Search for the cell housing the specified text and yield its [X, Y] center coordinate. 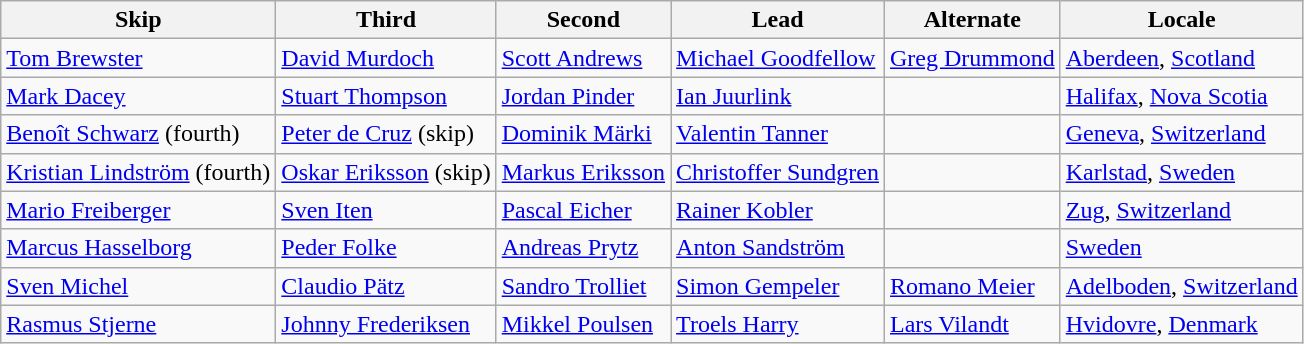
Rainer Kobler [778, 210]
Alternate [973, 20]
Pascal Eicher [583, 210]
Second [583, 20]
Tom Brewster [138, 58]
Hvidovre, Denmark [1182, 324]
Lead [778, 20]
Dominik Märki [583, 134]
Ian Juurlink [778, 96]
Benoît Schwarz (fourth) [138, 134]
Troels Harry [778, 324]
Johnny Frederiksen [386, 324]
Andreas Prytz [583, 248]
Valentin Tanner [778, 134]
Sandro Trolliet [583, 286]
Lars Vilandt [973, 324]
Peter de Cruz (skip) [386, 134]
Peder Folke [386, 248]
Claudio Pätz [386, 286]
Romano Meier [973, 286]
Skip [138, 20]
Christoffer Sundgren [778, 172]
Adelboden, Switzerland [1182, 286]
Marcus Hasselborg [138, 248]
Anton Sandström [778, 248]
Mikkel Poulsen [583, 324]
Stuart Thompson [386, 96]
Sven Michel [138, 286]
Sweden [1182, 248]
Rasmus Stjerne [138, 324]
Sven Iten [386, 210]
Michael Goodfellow [778, 58]
Greg Drummond [973, 58]
Oskar Eriksson (skip) [386, 172]
Geneva, Switzerland [1182, 134]
Markus Eriksson [583, 172]
Aberdeen, Scotland [1182, 58]
David Murdoch [386, 58]
Simon Gempeler [778, 286]
Mario Freiberger [138, 210]
Mark Dacey [138, 96]
Third [386, 20]
Scott Andrews [583, 58]
Karlstad, Sweden [1182, 172]
Kristian Lindström (fourth) [138, 172]
Jordan Pinder [583, 96]
Locale [1182, 20]
Zug, Switzerland [1182, 210]
Halifax, Nova Scotia [1182, 96]
